Identify which cell holds the provided text, then report its [X, Y] central coordinate. 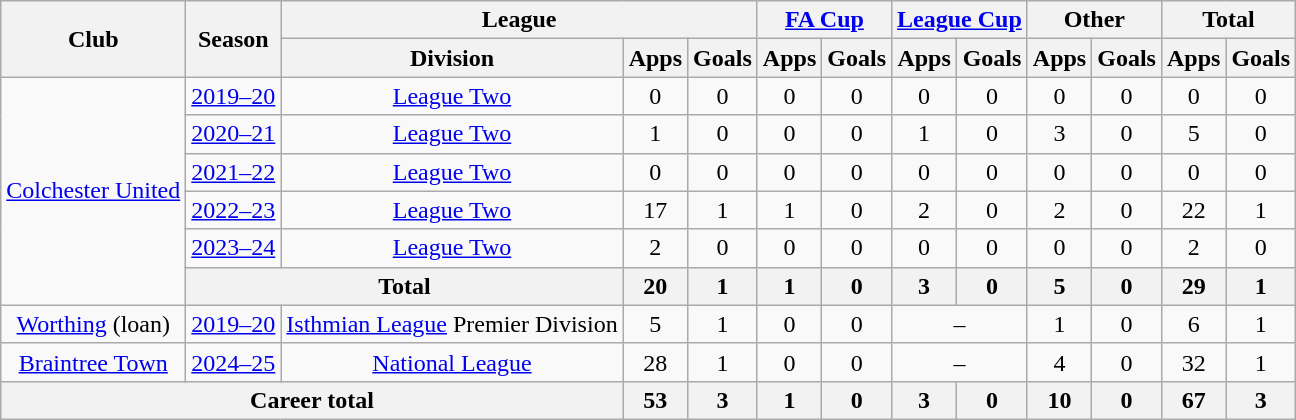
22 [1193, 210]
Other [1094, 20]
67 [1193, 400]
Club [94, 39]
League Cup [960, 20]
2023–24 [234, 248]
53 [655, 400]
Colchester United [94, 191]
17 [655, 210]
28 [655, 362]
Career total [312, 400]
10 [1059, 400]
Division [452, 58]
32 [1193, 362]
National League [452, 362]
20 [655, 286]
League [520, 20]
Worthing (loan) [94, 324]
6 [1193, 324]
2021–22 [234, 172]
2020–21 [234, 134]
Braintree Town [94, 362]
2022–23 [234, 210]
2024–25 [234, 362]
FA Cup [824, 20]
Isthmian League Premier Division [452, 324]
Season [234, 39]
4 [1059, 362]
29 [1193, 286]
